Output the [X, Y] coordinate of the center of the cell containing the given text.  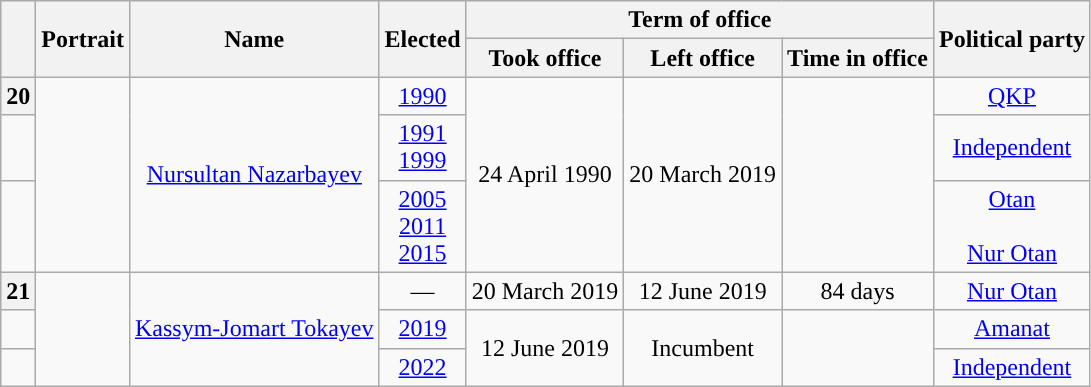
Left office [703, 58]
Took office [545, 58]
Name [254, 39]
Political party [1012, 39]
— [422, 291]
24 April 1990 [545, 174]
Nursultan Nazarbayev [254, 174]
2022 [422, 367]
Nur Otan [1012, 291]
Kassym-Jomart Tokayev [254, 329]
200520112015 [422, 226]
Elected [422, 39]
2019 [422, 329]
Incumbent [703, 348]
Portrait [83, 39]
21 [18, 291]
1990 [422, 96]
Term of office [700, 20]
OtanNur Otan [1012, 226]
84 days [858, 291]
20 [18, 96]
19911999 [422, 148]
Amanat [1012, 329]
QKP [1012, 96]
Time in office [858, 58]
